Locate the cell with the specified text and output its (X, Y) center coordinate. 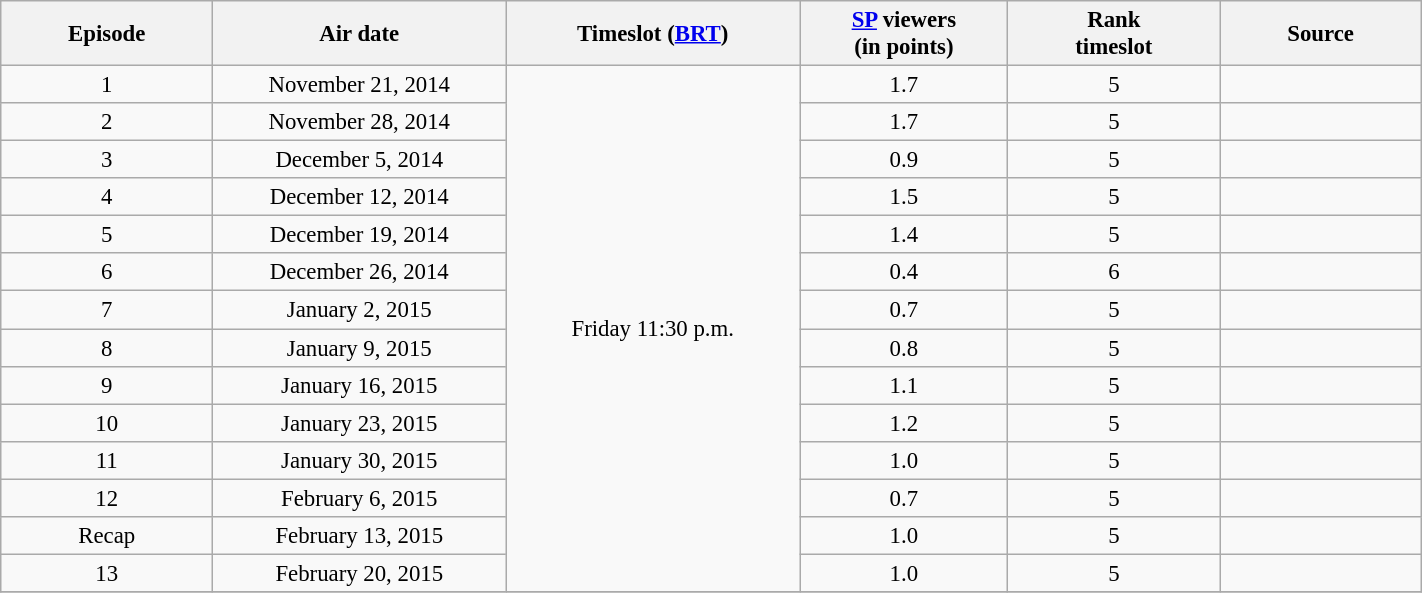
January 9, 2015 (360, 348)
1.5 (904, 197)
January 2, 2015 (360, 310)
Air date (360, 34)
November 28, 2014 (360, 122)
December 19, 2014 (360, 235)
3 (107, 160)
9 (107, 385)
December 26, 2014 (360, 273)
1.2 (904, 423)
11 (107, 460)
0.9 (904, 160)
8 (107, 348)
1.1 (904, 385)
Source (1320, 34)
November 21, 2014 (360, 85)
Ranktimeslot (1114, 34)
7 (107, 310)
0.8 (904, 348)
4 (107, 197)
Friday 11:30 p.m. (653, 329)
13 (107, 573)
12 (107, 498)
December 12, 2014 (360, 197)
February 6, 2015 (360, 498)
2 (107, 122)
January 30, 2015 (360, 460)
February 20, 2015 (360, 573)
SP viewers(in points) (904, 34)
Recap (107, 536)
February 13, 2015 (360, 536)
Timeslot (BRT) (653, 34)
10 (107, 423)
Episode (107, 34)
January 23, 2015 (360, 423)
1 (107, 85)
December 5, 2014 (360, 160)
0.4 (904, 273)
January 16, 2015 (360, 385)
1.4 (904, 235)
